Identify which cell holds the provided text, then report its [x, y] central coordinate. 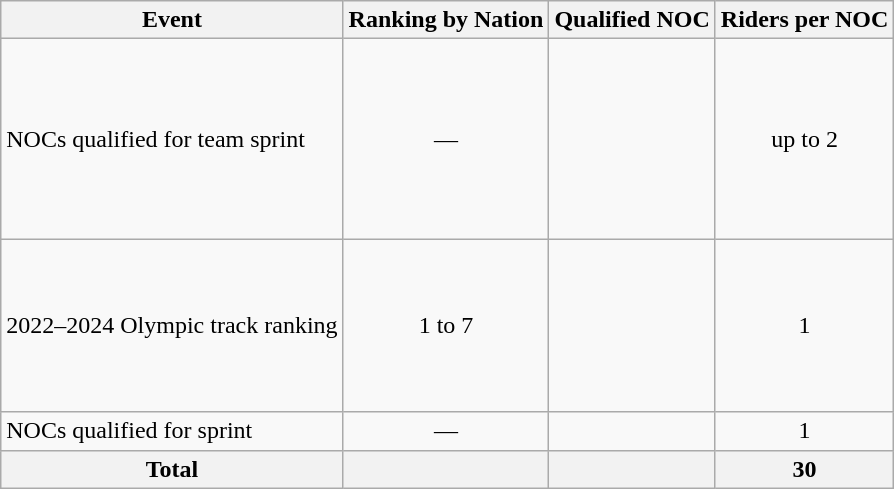
2022–2024 Olympic track ranking [172, 326]
Total [172, 469]
30 [804, 469]
1 to 7 [446, 326]
Ranking by Nation [446, 20]
NOCs qualified for sprint [172, 431]
NOCs qualified for team sprint [172, 139]
Qualified NOC [632, 20]
Event [172, 20]
up to 2 [804, 139]
Riders per NOC [804, 20]
